Identify which cell holds the provided text, then report its [x, y] central coordinate. 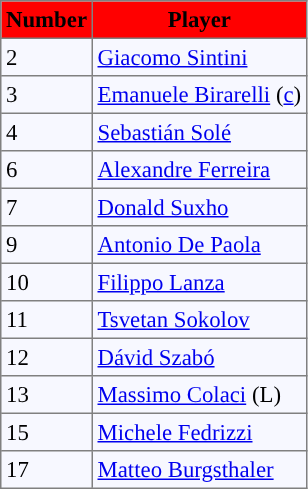
6 [47, 170]
Filippo Lanza [199, 282]
Massimo Colaci (L) [199, 395]
15 [47, 432]
Number [47, 20]
Michele Fedrizzi [199, 432]
Alexandre Ferreira [199, 170]
Player [199, 20]
9 [47, 245]
Tsvetan Sokolov [199, 320]
Matteo Burgsthaler [199, 470]
2 [47, 57]
12 [47, 357]
17 [47, 470]
Giacomo Sintini [199, 57]
Antonio De Paola [199, 245]
4 [47, 132]
7 [47, 207]
10 [47, 282]
Dávid Szabó [199, 357]
Emanuele Birarelli (c) [199, 95]
Donald Suxho [199, 207]
3 [47, 95]
11 [47, 320]
13 [47, 395]
Sebastián Solé [199, 132]
